Output the [x, y] coordinate of the center of the cell containing the given text.  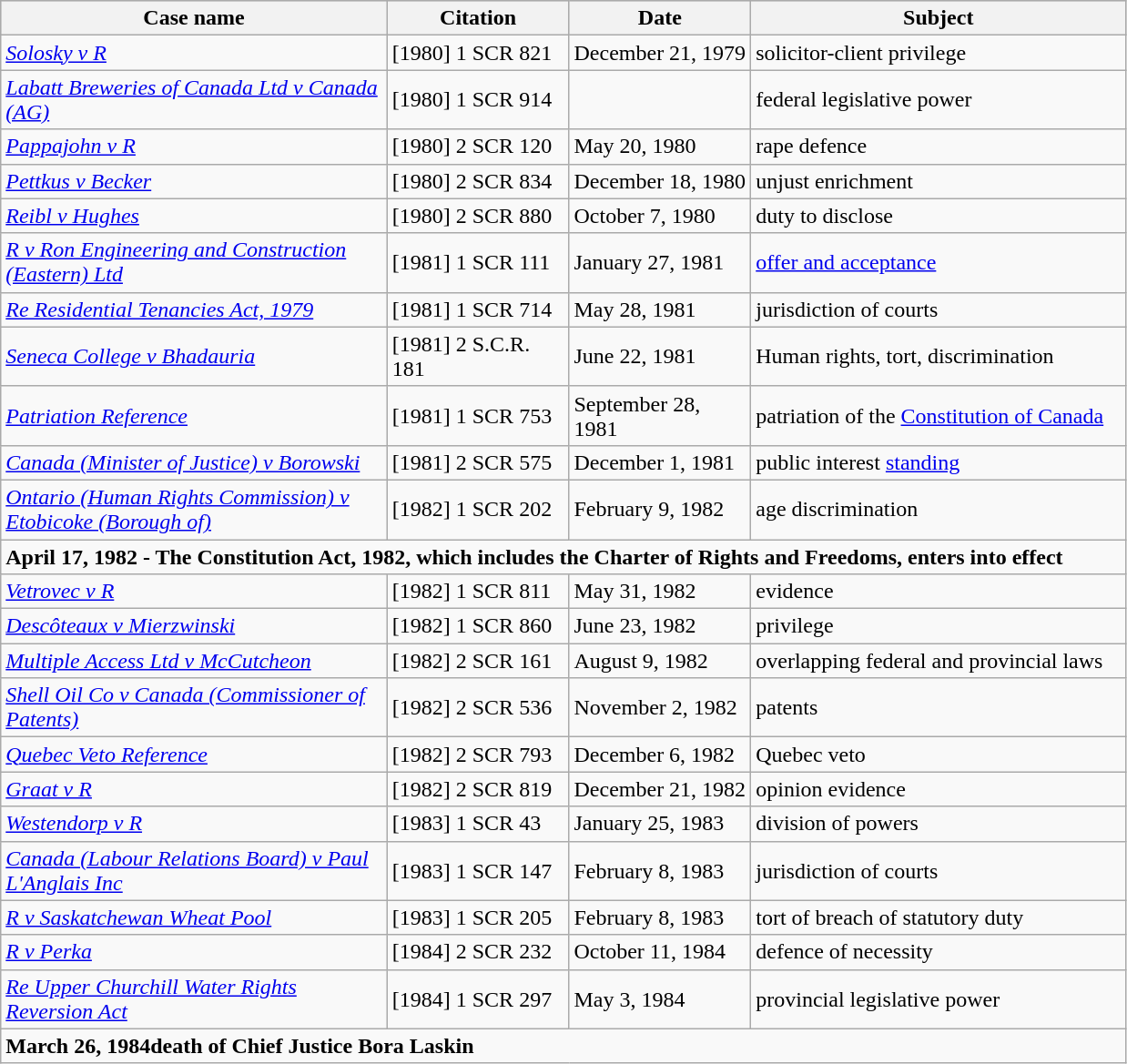
March 26, 1984death of Chief Justice Bora Laskin [563, 1046]
Solosky v R [194, 53]
privilege [939, 626]
R v Ron Engineering and Construction (Eastern) Ltd [194, 262]
[1981] 2 S.C.R. 181 [478, 357]
[1980] 2 SCR 880 [478, 216]
November 2, 1982 [660, 708]
Citation [478, 18]
Multiple Access Ltd v McCutcheon [194, 661]
unjust enrichment [939, 181]
October 11, 1984 [660, 952]
[1982] 2 SCR 819 [478, 789]
public interest standing [939, 462]
Quebec veto [939, 755]
January 25, 1983 [660, 824]
September 28, 1981 [660, 415]
Canada (Minister of Justice) v Borowski [194, 462]
[1981] 1 SCR 753 [478, 415]
Patriation Reference [194, 415]
defence of necessity [939, 952]
Seneca College v Bhadauria [194, 357]
[1982] 1 SCR 860 [478, 626]
[1982] 1 SCR 202 [478, 510]
May 20, 1980 [660, 147]
June 22, 1981 [660, 357]
[1982] 2 SCR 161 [478, 661]
rape defence [939, 147]
[1982] 2 SCR 793 [478, 755]
December 21, 1982 [660, 789]
Human rights, tort, discrimination [939, 357]
Pappajohn v R [194, 147]
R v Saskatchewan Wheat Pool [194, 917]
age discrimination [939, 510]
Case name [194, 18]
division of powers [939, 824]
[1980] 1 SCR 914 [478, 100]
December 1, 1981 [660, 462]
Pettkus v Becker [194, 181]
Shell Oil Co v Canada (Commissioner of Patents) [194, 708]
[1982] 1 SCR 811 [478, 592]
[1980] 2 SCR 834 [478, 181]
May 28, 1981 [660, 309]
[1984] 2 SCR 232 [478, 952]
opinion evidence [939, 789]
patents [939, 708]
May 31, 1982 [660, 592]
Re Upper Churchill Water Rights Reversion Act [194, 999]
Labatt Breweries of Canada Ltd v Canada (AG) [194, 100]
December 21, 1979 [660, 53]
May 3, 1984 [660, 999]
February 9, 1982 [660, 510]
R v Perka [194, 952]
[1980] 2 SCR 120 [478, 147]
Subject [939, 18]
solicitor-client privilege [939, 53]
Westendorp v R [194, 824]
Graat v R [194, 789]
Quebec Veto Reference [194, 755]
January 27, 1981 [660, 262]
Descôteaux v Mierzwinski [194, 626]
October 7, 1980 [660, 216]
provincial legislative power [939, 999]
December 6, 1982 [660, 755]
August 9, 1982 [660, 661]
[1983] 1 SCR 43 [478, 824]
[1983] 1 SCR 147 [478, 870]
[1981] 1 SCR 714 [478, 309]
Re Residential Tenancies Act, 1979 [194, 309]
Canada (Labour Relations Board) v Paul L'Anglais Inc [194, 870]
[1980] 1 SCR 821 [478, 53]
overlapping federal and provincial laws [939, 661]
June 23, 1982 [660, 626]
patriation of the Constitution of Canada [939, 415]
Vetrovec v R [194, 592]
evidence [939, 592]
[1981] 2 SCR 575 [478, 462]
[1983] 1 SCR 205 [478, 917]
[1984] 1 SCR 297 [478, 999]
[1982] 2 SCR 536 [478, 708]
December 18, 1980 [660, 181]
federal legislative power [939, 100]
offer and acceptance [939, 262]
tort of breach of statutory duty [939, 917]
April 17, 1982 - The Constitution Act, 1982, which includes the Charter of Rights and Freedoms, enters into effect [563, 556]
[1981] 1 SCR 111 [478, 262]
duty to disclose [939, 216]
Date [660, 18]
Ontario (Human Rights Commission) v Etobicoke (Borough of) [194, 510]
Reibl v Hughes [194, 216]
